Detect which cell encompasses the target text, then output its (x, y) center coordinate. 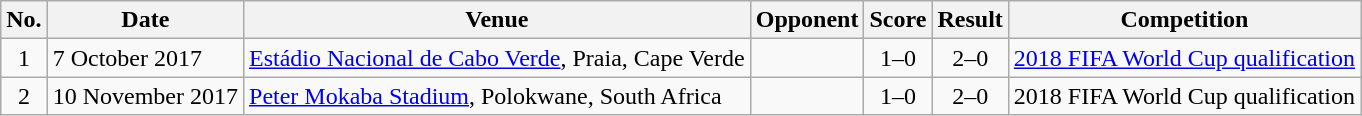
1 (24, 58)
Opponent (807, 20)
Score (898, 20)
Result (970, 20)
7 October 2017 (145, 58)
Estádio Nacional de Cabo Verde, Praia, Cape Verde (498, 58)
No. (24, 20)
2 (24, 96)
Venue (498, 20)
Peter Mokaba Stadium, Polokwane, South Africa (498, 96)
10 November 2017 (145, 96)
Competition (1184, 20)
Date (145, 20)
